Determine the [X, Y] coordinate at the center of the cell enclosing the given text.  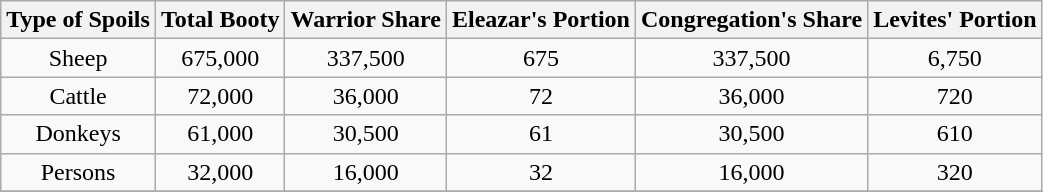
Type of Spoils [78, 20]
32,000 [220, 172]
6,750 [955, 58]
320 [955, 172]
32 [540, 172]
675,000 [220, 58]
Levites' Portion [955, 20]
Congregation's Share [751, 20]
61,000 [220, 134]
72,000 [220, 96]
Cattle [78, 96]
Total Booty [220, 20]
Eleazar's Portion [540, 20]
720 [955, 96]
Persons [78, 172]
61 [540, 134]
610 [955, 134]
Sheep [78, 58]
Donkeys [78, 134]
675 [540, 58]
Warrior Share [366, 20]
72 [540, 96]
